Identify which cell holds the provided text, then report its [x, y] central coordinate. 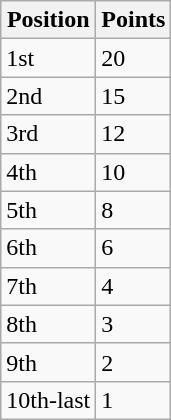
4th [48, 172]
2nd [48, 96]
10 [134, 172]
15 [134, 96]
Position [48, 20]
8 [134, 210]
7th [48, 286]
2 [134, 362]
6th [48, 248]
8th [48, 324]
1st [48, 58]
6 [134, 248]
1 [134, 400]
12 [134, 134]
3 [134, 324]
10th-last [48, 400]
9th [48, 362]
20 [134, 58]
3rd [48, 134]
5th [48, 210]
Points [134, 20]
4 [134, 286]
